Detect which cell encompasses the target text, then output its (x, y) center coordinate. 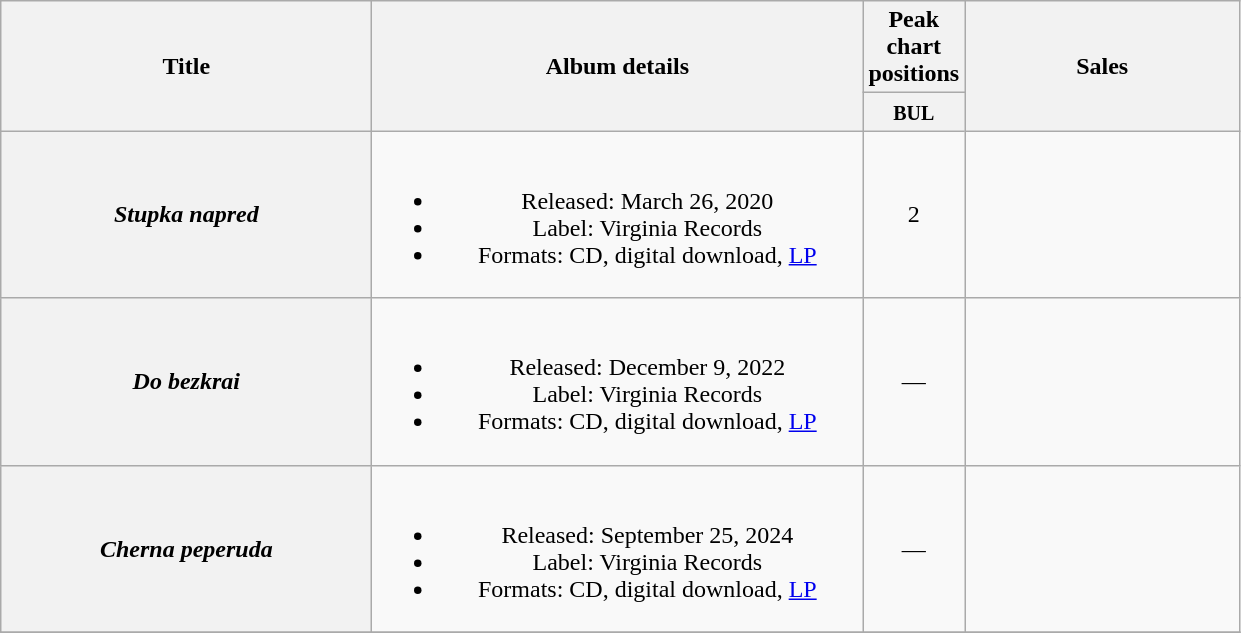
Stupka napred (186, 214)
Peak chart positions (914, 47)
BUL (914, 112)
Title (186, 66)
2 (914, 214)
Released: December 9, 2022Label: Virginia RecordsFormats: CD, digital download, LP (618, 382)
Released: March 26, 2020Label: Virginia RecordsFormats: CD, digital download, LP (618, 214)
Do bezkrai (186, 382)
Released: September 25, 2024Label: Virginia RecordsFormats: CD, digital download, LP (618, 548)
Sales (1102, 66)
Cherna peperuda (186, 548)
Album details (618, 66)
